Provide the (x, y) coordinate of the cell's center where the given text is located.  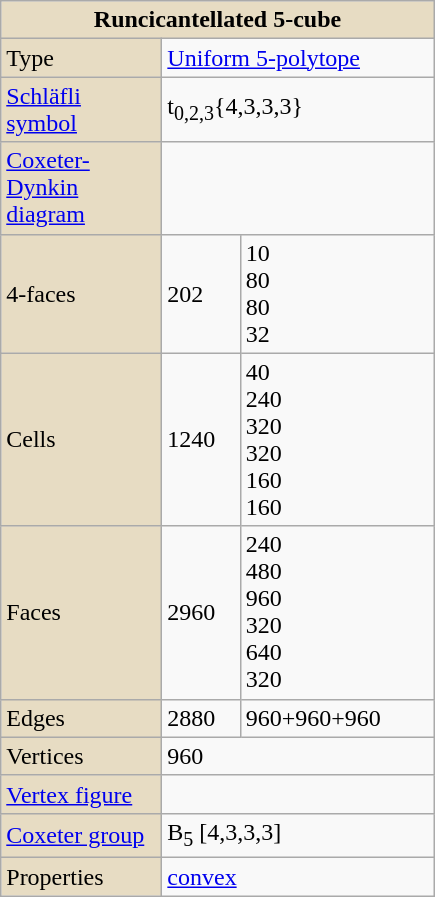
10 80 80 32 (337, 294)
4-faces (82, 294)
2880 (201, 718)
2960 (201, 612)
40 240 320 320 160 160 (337, 440)
Cells (82, 440)
960 (298, 756)
Uniform 5-polytope (298, 58)
240 480 960 320 640 320 (337, 612)
Properties (82, 877)
convex (298, 877)
Vertex figure (82, 794)
Faces (82, 612)
Schläfli symbol (82, 110)
t0,2,3{4,3,3,3} (298, 110)
Runcicantellated 5-cube (218, 20)
Edges (82, 718)
Vertices (82, 756)
1240 (201, 440)
Type (82, 58)
202 (201, 294)
960+960+960 (337, 718)
Coxeter-Dynkin diagram (82, 188)
B5 [4,3,3,3] (298, 835)
Coxeter group (82, 835)
